Identify which cell holds the provided text, then report its (x, y) central coordinate. 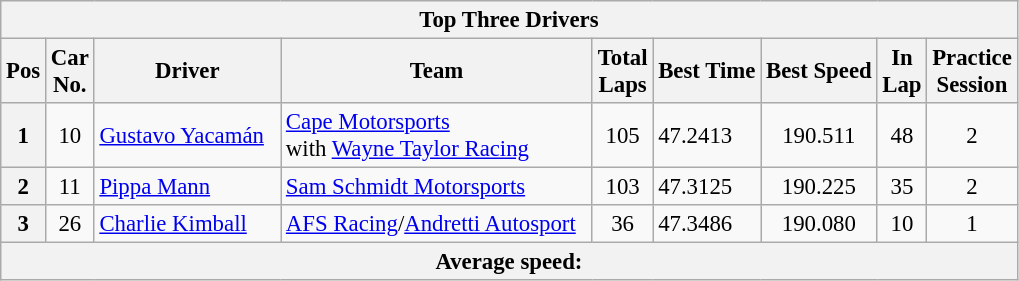
47.3125 (707, 187)
Average speed: (509, 262)
Team (437, 72)
105 (622, 136)
Best Speed (819, 72)
Charlie Kimball (187, 224)
103 (622, 187)
190.225 (819, 187)
48 (902, 136)
3 (24, 224)
Sam Schmidt Motorsports (437, 187)
36 (622, 224)
11 (70, 187)
35 (902, 187)
CarNo. (70, 72)
47.3486 (707, 224)
26 (70, 224)
47.2413 (707, 136)
Best Time (707, 72)
190.511 (819, 136)
190.080 (819, 224)
Practice Session (972, 72)
TotalLaps (622, 72)
Cape Motorsportswith Wayne Taylor Racing (437, 136)
Pippa Mann (187, 187)
InLap (902, 72)
Top Three Drivers (509, 20)
Gustavo Yacamán (187, 136)
AFS Racing/Andretti Autosport (437, 224)
Driver (187, 72)
Pos (24, 72)
